Identify which cell holds the provided text, then report its [x, y] central coordinate. 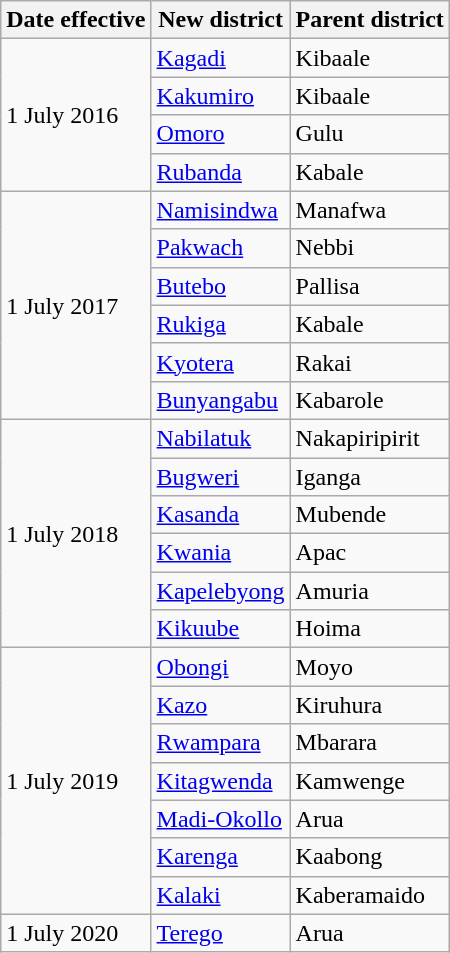
Amuria [370, 591]
Apac [370, 553]
Bunyangabu [220, 400]
Kapelebyong [220, 591]
Kalaki [220, 895]
Pakwach [220, 248]
Gulu [370, 134]
Kiruhura [370, 705]
Kazo [220, 705]
Rukiga [220, 324]
1 July 2016 [76, 115]
Kaabong [370, 857]
Kwania [220, 553]
Rwampara [220, 743]
Kasanda [220, 515]
1 July 2020 [76, 933]
Namisindwa [220, 210]
Omoro [220, 134]
Obongi [220, 667]
Kaberamaido [370, 895]
1 July 2017 [76, 305]
Bugweri [220, 477]
Nebbi [370, 248]
Kamwenge [370, 781]
Kitagwenda [220, 781]
Parent district [370, 20]
Rakai [370, 362]
Manafwa [370, 210]
Iganga [370, 477]
Kakumiro [220, 96]
1 July 2019 [76, 781]
Kyotera [220, 362]
Mbarara [370, 743]
Karenga [220, 857]
Rubanda [220, 172]
New district [220, 20]
Terego [220, 933]
Date effective [76, 20]
Nabilatuk [220, 438]
Nakapiripirit [370, 438]
Butebo [220, 286]
Mubende [370, 515]
Kagadi [220, 58]
Kabarole [370, 400]
Kikuube [220, 629]
Pallisa [370, 286]
Moyo [370, 667]
1 July 2018 [76, 533]
Madi-Okollo [220, 819]
Hoima [370, 629]
